Capture the cell that displays the provided text and extract its [X, Y] central coordinate. 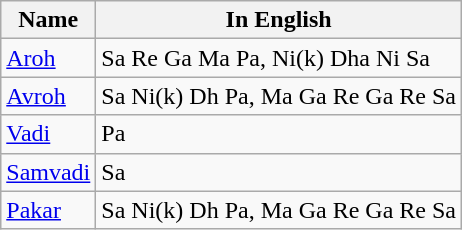
Samvadi [48, 172]
Aroh [48, 58]
Pakar [48, 210]
Avroh [48, 96]
Sa [279, 172]
In English [279, 20]
Vadi [48, 134]
Name [48, 20]
Pa [279, 134]
Sa Re Ga Ma Pa, Ni(k) Dha Ni Sa [279, 58]
